Find where the given text appears and provide that cell's center as [X, Y] coordinate. 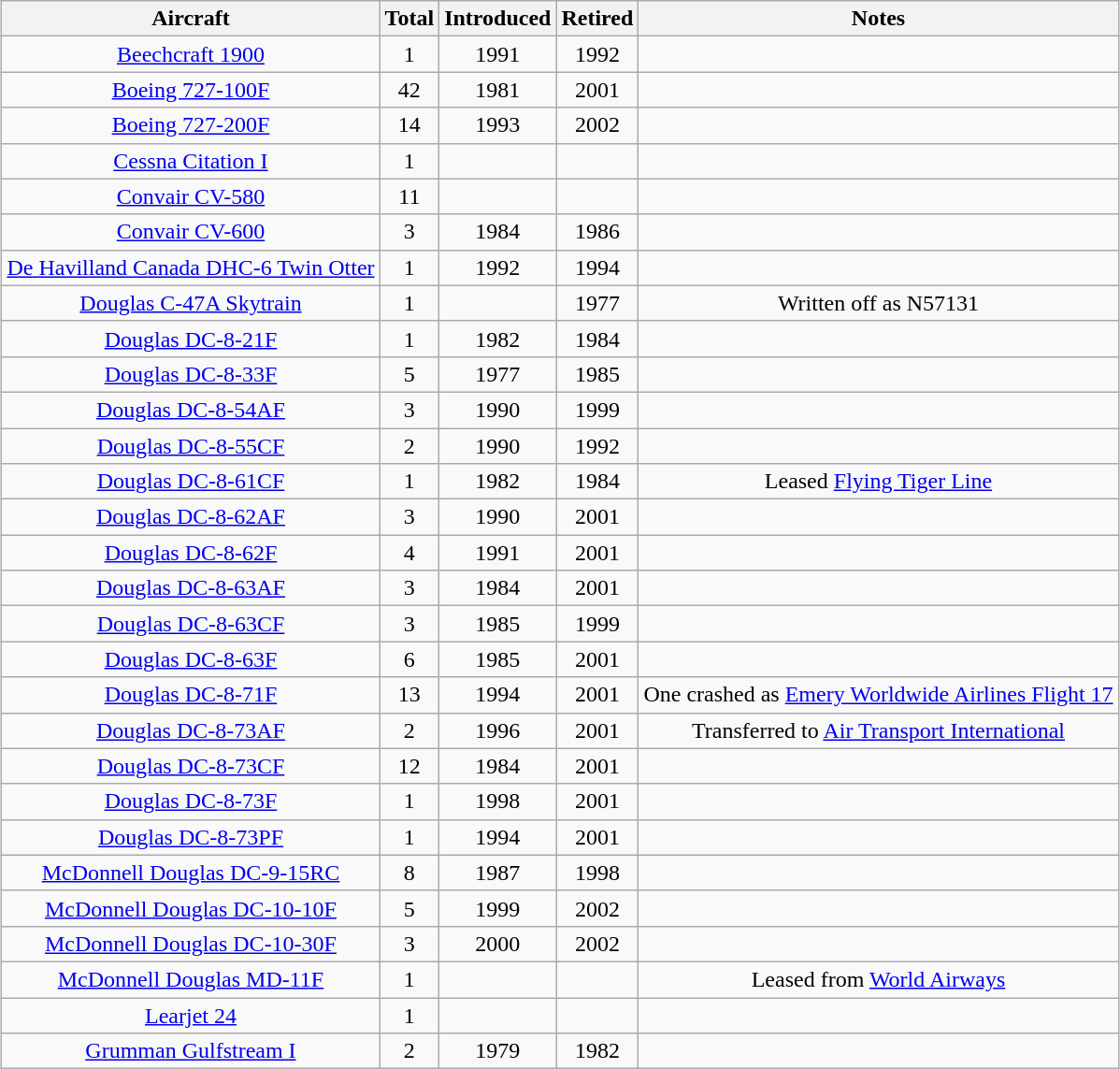
Boeing 727-200F [191, 125]
McDonnell Douglas DC-10-30F [191, 944]
Douglas DC-8-63F [191, 659]
Learjet 24 [191, 1015]
Written off as N57131 [879, 303]
Introduced [497, 19]
8 [409, 873]
42 [409, 90]
1981 [497, 90]
14 [409, 125]
Douglas DC-8-62F [191, 553]
McDonnell Douglas DC-9-15RC [191, 873]
Douglas DC-8-21F [191, 339]
Douglas DC-8-73PF [191, 837]
Grumman Gulfstream I [191, 1051]
2000 [497, 944]
Cessna Citation I [191, 161]
6 [409, 659]
One crashed as Emery Worldwide Airlines Flight 17 [879, 695]
Convair CV-580 [191, 196]
Leased Flying Tiger Line [879, 482]
4 [409, 553]
1987 [497, 873]
Douglas DC-8-63AF [191, 588]
Douglas DC-8-55CF [191, 446]
Total [409, 19]
Douglas C-47A Skytrain [191, 303]
1979 [497, 1051]
Notes [879, 19]
1996 [497, 730]
Douglas DC-8-62AF [191, 517]
Aircraft [191, 19]
Convair CV-600 [191, 232]
1986 [597, 232]
Douglas DC-8-73CF [191, 766]
Douglas DC-8-71F [191, 695]
De Havilland Canada DHC-6 Twin Otter [191, 267]
Beechcraft 1900 [191, 54]
Douglas DC-8-63CF [191, 624]
12 [409, 766]
Douglas DC-8-54AF [191, 410]
13 [409, 695]
McDonnell Douglas DC-10-10F [191, 908]
Transferred to Air Transport International [879, 730]
Douglas DC-8-73F [191, 802]
11 [409, 196]
Boeing 727-100F [191, 90]
1993 [497, 125]
Douglas DC-8-73AF [191, 730]
McDonnell Douglas MD-11F [191, 979]
Retired [597, 19]
Douglas DC-8-61CF [191, 482]
Leased from World Airways [879, 979]
Douglas DC-8-33F [191, 374]
